Capture the cell that displays the provided text and extract its [x, y] central coordinate. 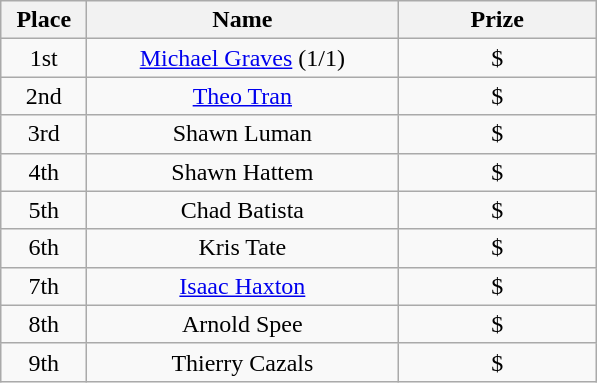
Isaac Haxton [242, 286]
1st [44, 58]
5th [44, 210]
Michael Graves (1/1) [242, 58]
6th [44, 248]
Thierry Cazals [242, 362]
Name [242, 20]
4th [44, 172]
Theo Tran [242, 96]
Chad Batista [242, 210]
Kris Tate [242, 248]
8th [44, 324]
Place [44, 20]
9th [44, 362]
Prize [498, 20]
3rd [44, 134]
Shawn Luman [242, 134]
Shawn Hattem [242, 172]
7th [44, 286]
Arnold Spee [242, 324]
2nd [44, 96]
